Search for the cell housing the specified text and yield its [X, Y] center coordinate. 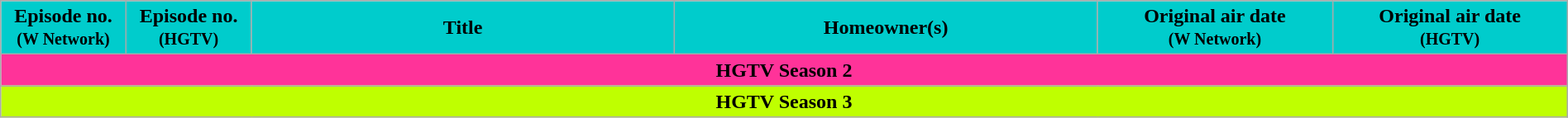
HGTV Season 3 [784, 101]
Original air date(W Network) [1215, 28]
Original air date(HGTV) [1450, 28]
HGTV Season 2 [784, 70]
Episode no.(HGTV) [189, 28]
Homeowner(s) [886, 28]
Episode no.(W Network) [64, 28]
Title [463, 28]
